Identify which cell holds the provided text, then report its [X, Y] central coordinate. 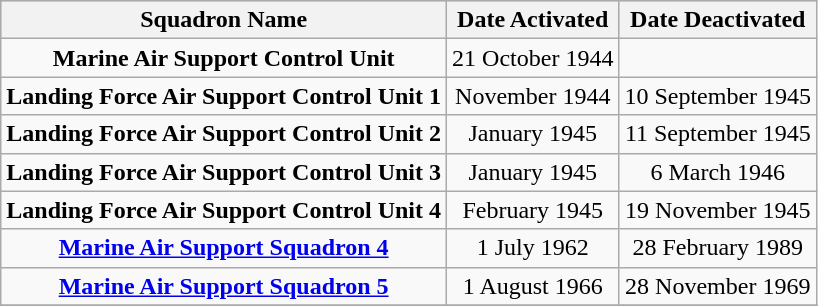
28 February 1989 [718, 248]
1 August 1966 [533, 286]
Squadron Name [224, 20]
6 March 1946 [718, 172]
Date Activated [533, 20]
21 October 1944 [533, 58]
Landing Force Air Support Control Unit 4 [224, 210]
Landing Force Air Support Control Unit 2 [224, 134]
Landing Force Air Support Control Unit 1 [224, 96]
11 September 1945 [718, 134]
10 September 1945 [718, 96]
Marine Air Support Control Unit [224, 58]
Marine Air Support Squadron 5 [224, 286]
Date Deactivated [718, 20]
Marine Air Support Squadron 4 [224, 248]
Landing Force Air Support Control Unit 3 [224, 172]
1 July 1962 [533, 248]
28 November 1969 [718, 286]
November 1944 [533, 96]
February 1945 [533, 210]
19 November 1945 [718, 210]
